Extract the (X, Y) coordinate from the center of the cell holding the provided text.  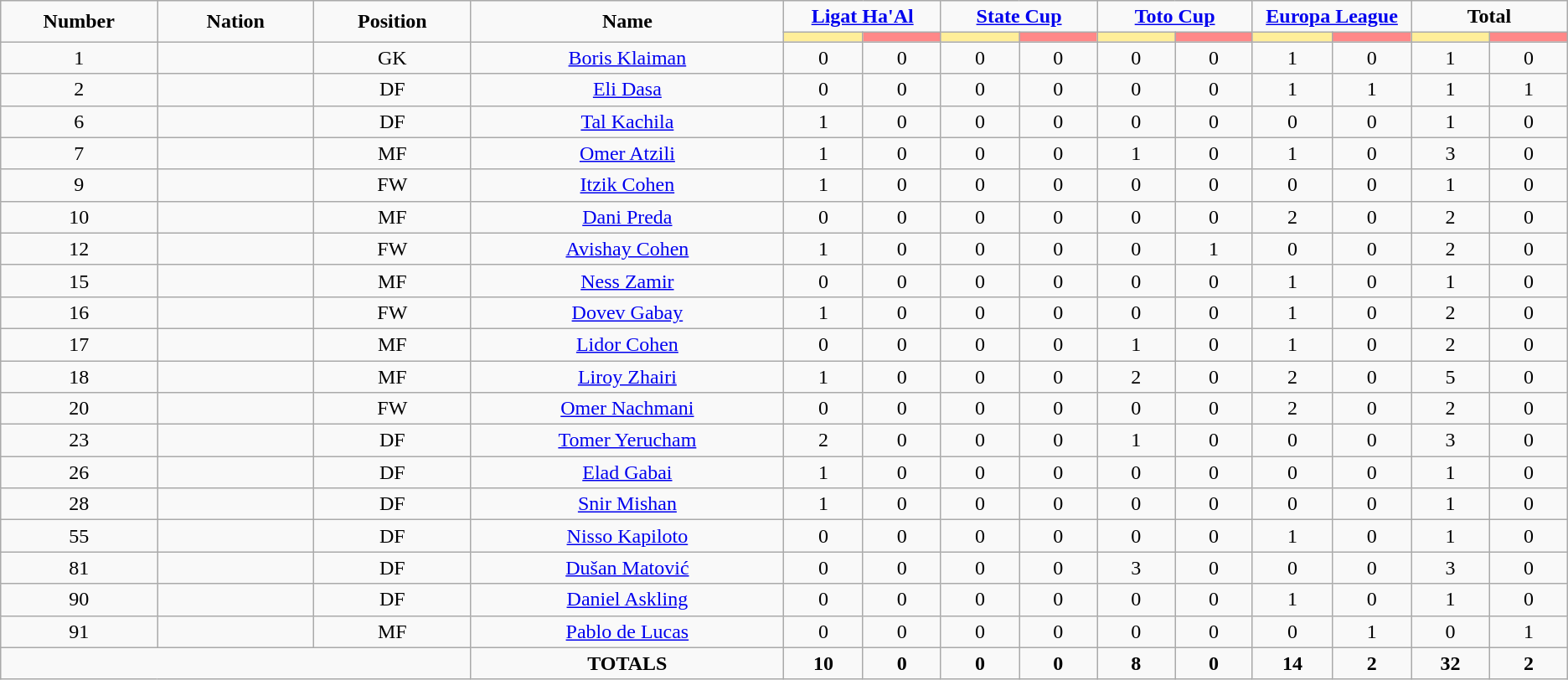
Total (1489, 17)
Nisso Kapiloto (627, 536)
90 (79, 600)
Avishay Cohen (627, 249)
Ness Zamir (627, 281)
91 (79, 631)
Omer Nachmani (627, 409)
GK (392, 58)
Liroy Zhairi (627, 376)
Europa League (1332, 17)
7 (79, 153)
5 (1451, 376)
Daniel Askling (627, 600)
Elad Gabai (627, 472)
Tomer Yerucham (627, 440)
Dovev Gabay (627, 312)
Lidor Cohen (627, 344)
Pablo de Lucas (627, 631)
9 (79, 185)
8 (1136, 663)
Nation (236, 22)
Name (627, 22)
17 (79, 344)
12 (79, 249)
Dani Preda (627, 217)
23 (79, 440)
6 (79, 121)
81 (79, 568)
Ligat Ha'Al (863, 17)
20 (79, 409)
Toto Cup (1175, 17)
16 (79, 312)
Number (79, 22)
Tal Kachila (627, 121)
TOTALS (627, 663)
15 (79, 281)
Position (392, 22)
Boris Klaiman (627, 58)
18 (79, 376)
Omer Atzili (627, 153)
Snir Mishan (627, 504)
Dušan Matović (627, 568)
32 (1451, 663)
14 (1292, 663)
55 (79, 536)
26 (79, 472)
State Cup (1019, 17)
Itzik Cohen (627, 185)
28 (79, 504)
Eli Dasa (627, 90)
